From the cell containing the given text, extract its center point as (x, y) coordinate. 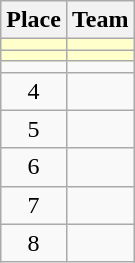
5 (34, 129)
8 (34, 243)
6 (34, 167)
4 (34, 91)
Place (34, 20)
Team (100, 20)
7 (34, 205)
